Identify which cell holds the provided text, then report its (X, Y) central coordinate. 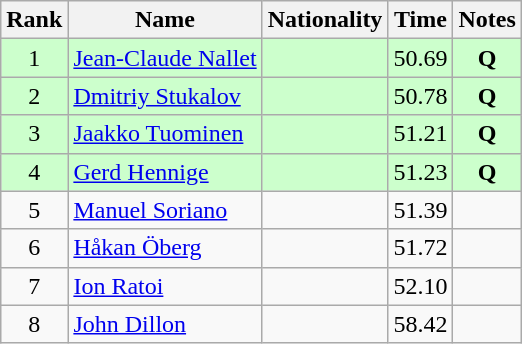
51.21 (420, 134)
7 (34, 286)
50.69 (420, 58)
6 (34, 248)
Jaakko Tuominen (165, 134)
Dmitriy Stukalov (165, 96)
52.10 (420, 286)
2 (34, 96)
John Dillon (165, 324)
Time (420, 20)
51.39 (420, 210)
51.72 (420, 248)
58.42 (420, 324)
Manuel Soriano (165, 210)
51.23 (420, 172)
Notes (487, 20)
Håkan Öberg (165, 248)
Gerd Hennige (165, 172)
1 (34, 58)
3 (34, 134)
Name (165, 20)
5 (34, 210)
Nationality (325, 20)
Rank (34, 20)
Ion Ratoi (165, 286)
8 (34, 324)
Jean-Claude Nallet (165, 58)
4 (34, 172)
50.78 (420, 96)
